Capture the cell that displays the provided text and extract its (X, Y) central coordinate. 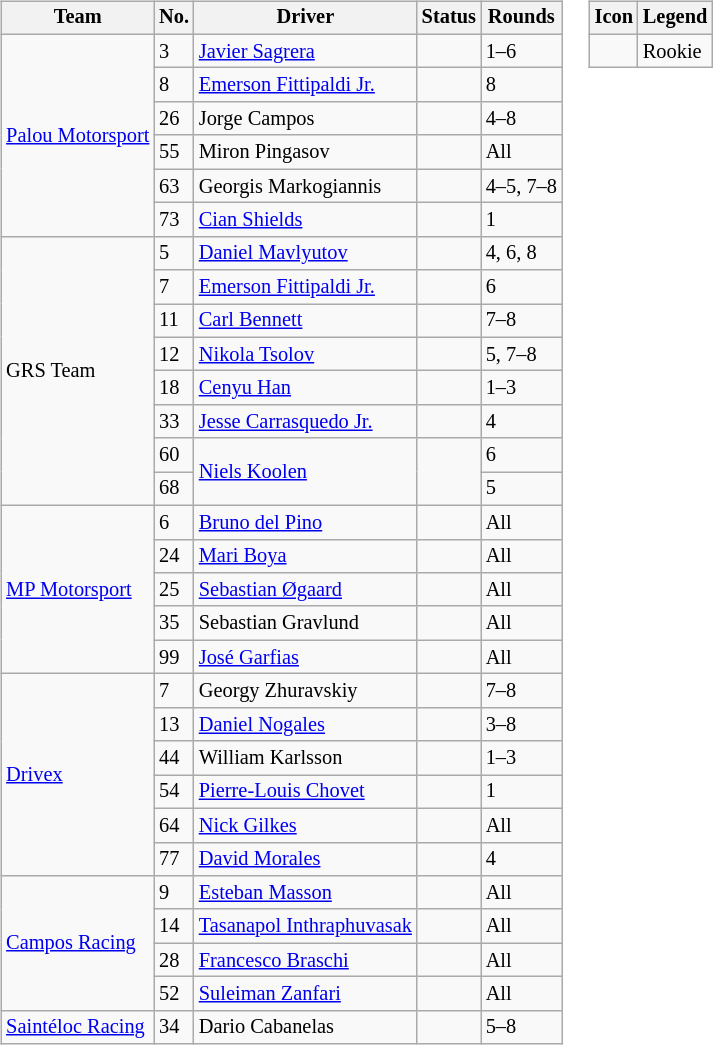
11 (174, 321)
5–8 (522, 1027)
Palou Motorsport (78, 135)
Sebastian Øgaard (306, 590)
5, 7–8 (522, 354)
35 (174, 623)
Javier Sagrera (306, 51)
Nikola Tsolov (306, 354)
1–6 (522, 51)
Cian Shields (306, 220)
4, 6, 8 (522, 253)
Georgy Zhuravskiy (306, 691)
12 (174, 354)
Jesse Carrasquedo Jr. (306, 422)
34 (174, 1027)
60 (174, 455)
Saintéloc Racing (78, 1027)
33 (174, 422)
55 (174, 152)
Cenyu Han (306, 388)
64 (174, 825)
99 (174, 657)
José Garfias (306, 657)
26 (174, 119)
Jorge Campos (306, 119)
28 (174, 960)
Niels Koolen (306, 472)
Bruno del Pino (306, 522)
Sebastian Gravlund (306, 623)
Status (449, 18)
68 (174, 489)
Team (78, 18)
Driver (306, 18)
Icon (614, 18)
73 (174, 220)
4–8 (522, 119)
Francesco Braschi (306, 960)
Mari Boya (306, 556)
13 (174, 724)
14 (174, 926)
3 (174, 51)
William Karlsson (306, 758)
18 (174, 388)
Georgis Markogiannis (306, 186)
Carl Bennett (306, 321)
MP Motorsport (78, 589)
Campos Racing (78, 944)
25 (174, 590)
David Morales (306, 859)
Rookie (675, 51)
Esteban Masson (306, 893)
Pierre-Louis Chovet (306, 792)
Drivex (78, 775)
54 (174, 792)
Tasanapol Inthraphuvasak (306, 926)
Legend (675, 18)
GRS Team (78, 370)
3–8 (522, 724)
Dario Cabanelas (306, 1027)
Nick Gilkes (306, 825)
9 (174, 893)
44 (174, 758)
Daniel Mavlyutov (306, 253)
Rounds (522, 18)
63 (174, 186)
Miron Pingasov (306, 152)
77 (174, 859)
Suleiman Zanfari (306, 994)
4–5, 7–8 (522, 186)
Daniel Nogales (306, 724)
24 (174, 556)
No. (174, 18)
52 (174, 994)
